From the cell containing the given text, extract its center point as (X, Y) coordinate. 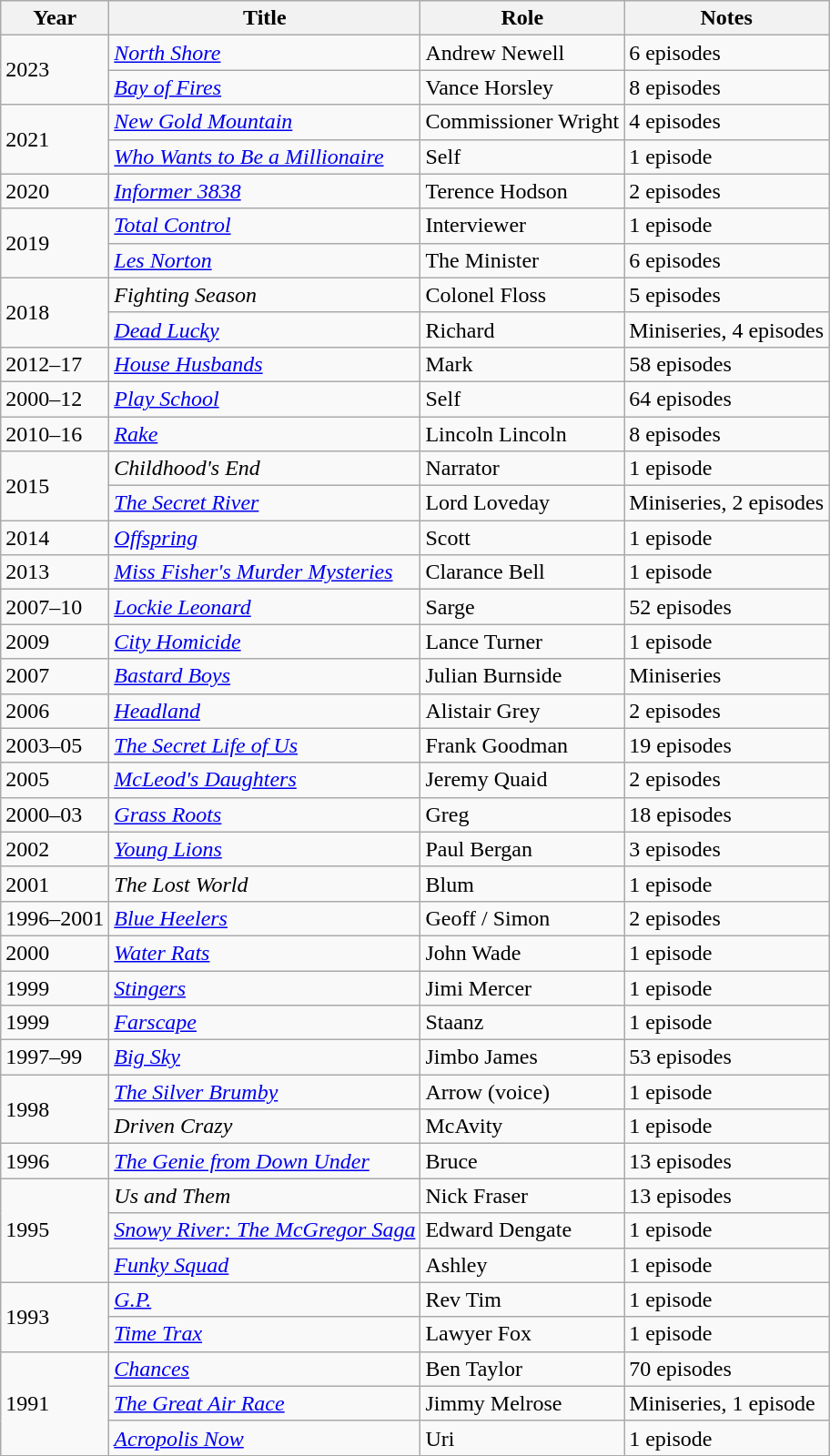
1993 (55, 1317)
Jimi Mercer (522, 987)
Informer 3838 (265, 191)
Driven Crazy (265, 1127)
Fighting Season (265, 295)
Headland (265, 711)
Nick Fraser (522, 1196)
Frank Goodman (522, 745)
2012–17 (55, 364)
Year (55, 18)
58 episodes (726, 364)
Offspring (265, 538)
Lincoln Lincoln (522, 434)
Commissioner Wright (522, 122)
G.P. (265, 1299)
City Homicide (265, 642)
The Lost World (265, 884)
Chances (265, 1369)
2005 (55, 780)
Acropolis Now (265, 1438)
The Great Air Race (265, 1403)
Geoff / Simon (522, 918)
Paul Bergan (522, 849)
The Silver Brumby (265, 1092)
Rev Tim (522, 1299)
2007–10 (55, 607)
4 episodes (726, 122)
Bastard Boys (265, 676)
Mark (522, 364)
5 episodes (726, 295)
Time Trax (265, 1334)
Terence Hodson (522, 191)
2000–03 (55, 814)
18 episodes (726, 814)
New Gold Mountain (265, 122)
Sarge (522, 607)
Dead Lucky (265, 329)
Jeremy Quaid (522, 780)
2003–05 (55, 745)
2010–16 (55, 434)
1996 (55, 1161)
1995 (55, 1230)
64 episodes (726, 399)
Alistair Grey (522, 711)
2007 (55, 676)
2020 (55, 191)
Staanz (522, 1023)
The Minister (522, 260)
3 episodes (726, 849)
2000 (55, 953)
Vance Horsley (522, 87)
Funky Squad (265, 1265)
Bay of Fires (265, 87)
The Secret River (265, 503)
Big Sky (265, 1057)
2021 (55, 139)
House Husbands (265, 364)
North Shore (265, 53)
John Wade (522, 953)
2023 (55, 70)
2019 (55, 243)
2013 (55, 572)
2009 (55, 642)
2018 (55, 312)
Miss Fisher's Murder Mysteries (265, 572)
Lord Loveday (522, 503)
Lawyer Fox (522, 1334)
Snowy River: The McGregor Saga (265, 1230)
Blue Heelers (265, 918)
Interviewer (522, 226)
Title (265, 18)
1996–2001 (55, 918)
Miniseries, 2 episodes (726, 503)
McAvity (522, 1127)
2002 (55, 849)
Who Wants to Be a Millionaire (265, 157)
Les Norton (265, 260)
Total Control (265, 226)
Young Lions (265, 849)
Play School (265, 399)
2014 (55, 538)
Scott (522, 538)
Lockie Leonard (265, 607)
Blum (522, 884)
19 episodes (726, 745)
2001 (55, 884)
Us and Them (265, 1196)
The Genie from Down Under (265, 1161)
Lance Turner (522, 642)
Miniseries, 1 episode (726, 1403)
Julian Burnside (522, 676)
Stingers (265, 987)
Role (522, 18)
Richard (522, 329)
Farscape (265, 1023)
1991 (55, 1403)
Miniseries, 4 episodes (726, 329)
52 episodes (726, 607)
Grass Roots (265, 814)
70 episodes (726, 1369)
Childhood's End (265, 469)
The Secret Life of Us (265, 745)
Edward Dengate (522, 1230)
Jimbo James (522, 1057)
Ben Taylor (522, 1369)
Arrow (voice) (522, 1092)
2006 (55, 711)
Narrator (522, 469)
2000–12 (55, 399)
1998 (55, 1109)
Miniseries (726, 676)
Rake (265, 434)
Jimmy Melrose (522, 1403)
McLeod's Daughters (265, 780)
Clarance Bell (522, 572)
Uri (522, 1438)
Colonel Floss (522, 295)
2015 (55, 486)
Bruce (522, 1161)
Ashley (522, 1265)
Andrew Newell (522, 53)
53 episodes (726, 1057)
1997–99 (55, 1057)
Water Rats (265, 953)
Greg (522, 814)
Notes (726, 18)
